Identify which cell holds the provided text, then report its [x, y] central coordinate. 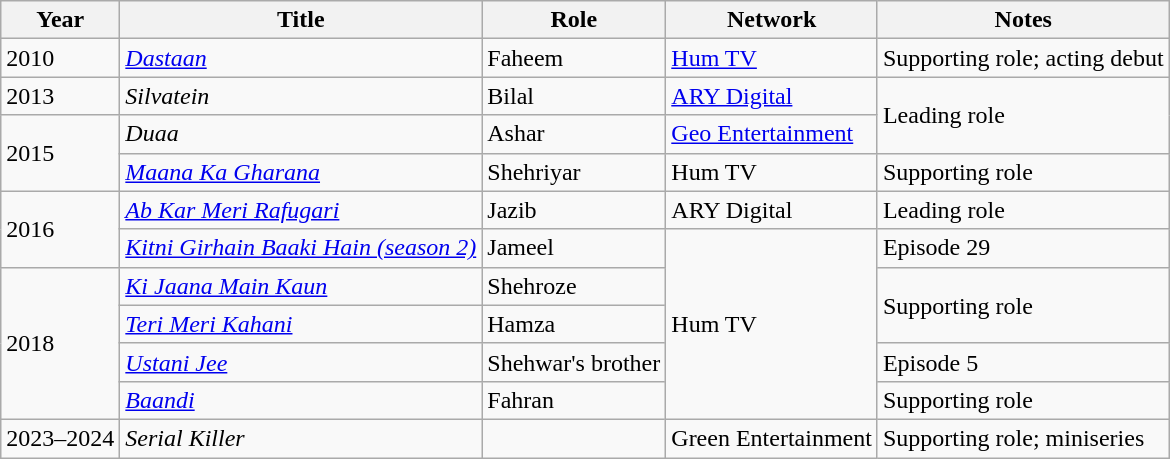
Baandi [301, 400]
Episode 29 [1023, 248]
Duaa [301, 134]
2015 [60, 153]
2010 [60, 58]
Network [772, 20]
Title [301, 20]
2013 [60, 96]
Dastaan [301, 58]
Maana Ka Gharana [301, 172]
Shehroze [574, 286]
Supporting role; acting debut [1023, 58]
Geo Entertainment [772, 134]
Shehwar's brother [574, 362]
Jameel [574, 248]
Kitni Girhain Baaki Hain (season 2) [301, 248]
2016 [60, 229]
Ustani Jee [301, 362]
Silvatein [301, 96]
Notes [1023, 20]
2023–2024 [60, 438]
Ashar [574, 134]
Ab Kar Meri Rafugari [301, 210]
Year [60, 20]
Shehriyar [574, 172]
Bilal [574, 96]
Hamza [574, 324]
Fahran [574, 400]
Green Entertainment [772, 438]
Role [574, 20]
Ki Jaana Main Kaun [301, 286]
Teri Meri Kahani [301, 324]
Serial Killer [301, 438]
Faheem [574, 58]
2018 [60, 343]
Supporting role; miniseries [1023, 438]
Episode 5 [1023, 362]
Jazib [574, 210]
